Pinpoint the cell where the given text exists, returning its (x, y) midpoint coordinate. 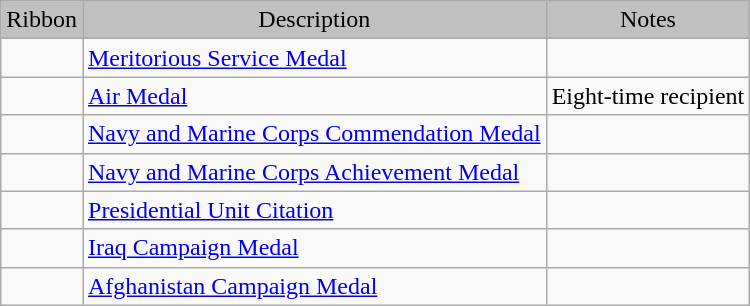
Description (314, 20)
Notes (648, 20)
Air Medal (314, 96)
Meritorious Service Medal (314, 58)
Afghanistan Campaign Medal (314, 286)
Navy and Marine Corps Commendation Medal (314, 134)
Navy and Marine Corps Achievement Medal (314, 172)
Iraq Campaign Medal (314, 248)
Presidential Unit Citation (314, 210)
Eight-time recipient (648, 96)
Ribbon (42, 20)
